Locate the cell with the specified text and output its [X, Y] center coordinate. 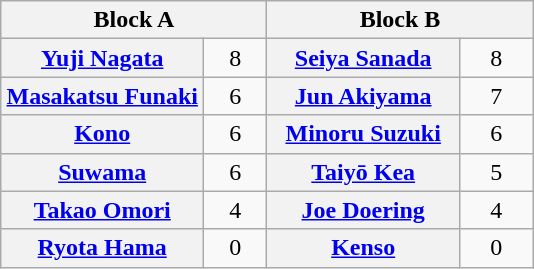
7 [496, 96]
Kenso [363, 248]
Takao Omori [102, 210]
Suwama [102, 172]
Ryota Hama [102, 248]
Masakatsu Funaki [102, 96]
Yuji Nagata [102, 58]
Seiya Sanada [363, 58]
5 [496, 172]
Taiyō Kea [363, 172]
Kono [102, 134]
Block A [134, 20]
Joe Doering [363, 210]
Minoru Suzuki [363, 134]
Jun Akiyama [363, 96]
Block B [400, 20]
